Return (x, y) of the center of cell containing provided text 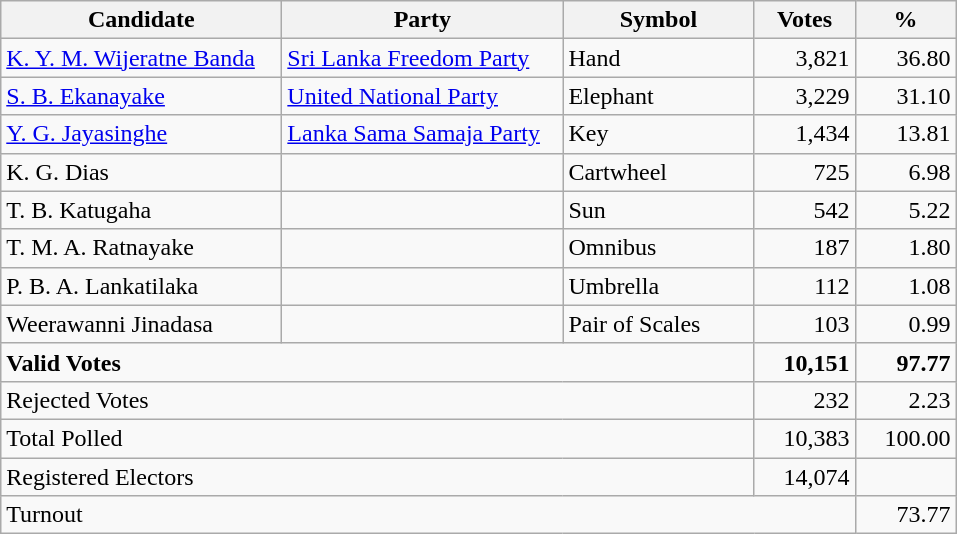
187 (804, 248)
Symbol (658, 20)
14,074 (804, 477)
10,151 (804, 362)
Cartwheel (658, 172)
Lanka Sama Samaja Party (422, 134)
Pair of Scales (658, 324)
Turnout (428, 515)
Umbrella (658, 286)
2.23 (906, 400)
6.98 (906, 172)
Weerawanni Jinadasa (142, 324)
Key (658, 134)
Total Polled (378, 438)
5.22 (906, 210)
Y. G. Jayasinghe (142, 134)
3,821 (804, 58)
542 (804, 210)
1.08 (906, 286)
1,434 (804, 134)
Candidate (142, 20)
S. B. Ekanayake (142, 96)
13.81 (906, 134)
Registered Electors (378, 477)
Hand (658, 58)
Sri Lanka Freedom Party (422, 58)
% (906, 20)
K. G. Dias (142, 172)
31.10 (906, 96)
Sun (658, 210)
Rejected Votes (378, 400)
Valid Votes (378, 362)
36.80 (906, 58)
10,383 (804, 438)
P. B. A. Lankatilaka (142, 286)
Omnibus (658, 248)
Party (422, 20)
112 (804, 286)
Elephant (658, 96)
97.77 (906, 362)
1.80 (906, 248)
73.77 (906, 515)
725 (804, 172)
0.99 (906, 324)
Votes (804, 20)
3,229 (804, 96)
232 (804, 400)
T. B. Katugaha (142, 210)
United National Party (422, 96)
100.00 (906, 438)
K. Y. M. Wijeratne Banda (142, 58)
T. M. A. Ratnayake (142, 248)
103 (804, 324)
